Locate the cell with the specified text and output its (x, y) center coordinate. 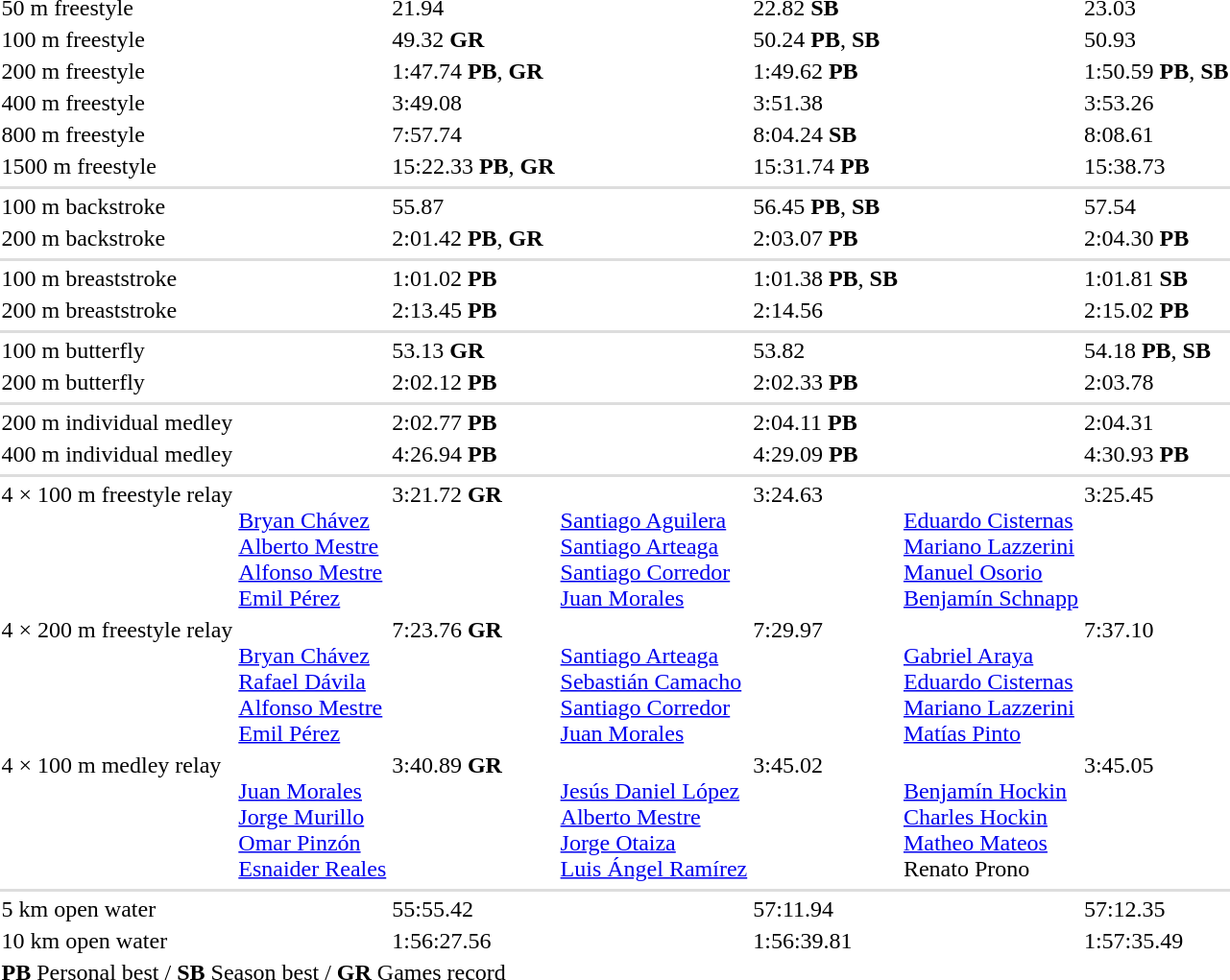
3:40.89 GR (473, 817)
400 m individual medley (117, 454)
56.45 PB, SB (826, 206)
1:57:35.49 (1156, 941)
2:03.78 (1156, 382)
2:01.42 PB, GR (473, 238)
53.82 (826, 350)
2:02.12 PB (473, 382)
Eduardo CisternasMariano LazzeriniManuel OsorioBenjamín Schnapp (991, 546)
53.13 GR (473, 350)
7:29.97 (826, 681)
7:57.74 (473, 134)
55:55.42 (473, 909)
1:01.81 SB (1156, 278)
15:31.74 PB (826, 166)
2:13.45 PB (473, 310)
200 m freestyle (117, 71)
2:14.56 (826, 310)
49.32 GR (473, 39)
4:30.93 PB (1156, 454)
3:24.63 (826, 546)
55.87 (473, 206)
3:25.45 (1156, 546)
7:37.10 (1156, 681)
800 m freestyle (117, 134)
3:51.38 (826, 103)
Bryan ChávezRafael DávilaAlfonso MestreEmil Pérez (313, 681)
Gabriel ArayaEduardo CisternasMariano LazzeriniMatías Pinto (991, 681)
200 m butterfly (117, 382)
Juan MoralesJorge MurilloOmar PinzónEsnaider Reales (313, 817)
4 × 100 m medley relay (117, 817)
1:56:39.81 (826, 941)
Santiago ArteagaSebastián CamachoSantiago CorredorJuan Morales (654, 681)
Benjamín HockinCharles HockinMatheo MateosRenato Prono (991, 817)
3:53.26 (1156, 103)
50.93 (1156, 39)
8:04.24 SB (826, 134)
2:02.77 PB (473, 422)
Santiago AguileraSantiago ArteagaSantiago CorredorJuan Morales (654, 546)
50.24 PB, SB (826, 39)
Bryan ChávezAlberto MestreAlfonso MestreEmil Pérez (313, 546)
2:03.07 PB (826, 238)
10 km open water (117, 941)
2:04.11 PB (826, 422)
2:04.30 PB (1156, 238)
2:04.31 (1156, 422)
4:29.09 PB (826, 454)
15:22.33 PB, GR (473, 166)
7:23.76 GR (473, 681)
1:49.62 PB (826, 71)
57.54 (1156, 206)
1500 m freestyle (117, 166)
100 m backstroke (117, 206)
1:01.02 PB (473, 278)
200 m individual medley (117, 422)
1:47.74 PB, GR (473, 71)
100 m breaststroke (117, 278)
2:02.33 PB (826, 382)
3:49.08 (473, 103)
5 km open water (117, 909)
3:45.05 (1156, 817)
100 m butterfly (117, 350)
4 × 100 m freestyle relay (117, 546)
200 m breaststroke (117, 310)
2:15.02 PB (1156, 310)
57:11.94 (826, 909)
3:45.02 (826, 817)
57:12.35 (1156, 909)
4:26.94 PB (473, 454)
1:56:27.56 (473, 941)
1:01.38 PB, SB (826, 278)
54.18 PB, SB (1156, 350)
8:08.61 (1156, 134)
Jesús Daniel LópezAlberto MestreJorge OtaizaLuis Ángel Ramírez (654, 817)
15:38.73 (1156, 166)
3:21.72 GR (473, 546)
200 m backstroke (117, 238)
4 × 200 m freestyle relay (117, 681)
100 m freestyle (117, 39)
400 m freestyle (117, 103)
1:50.59 PB, SB (1156, 71)
